Return the [x, y] coordinate for the center point of the cell that contains the specified text.  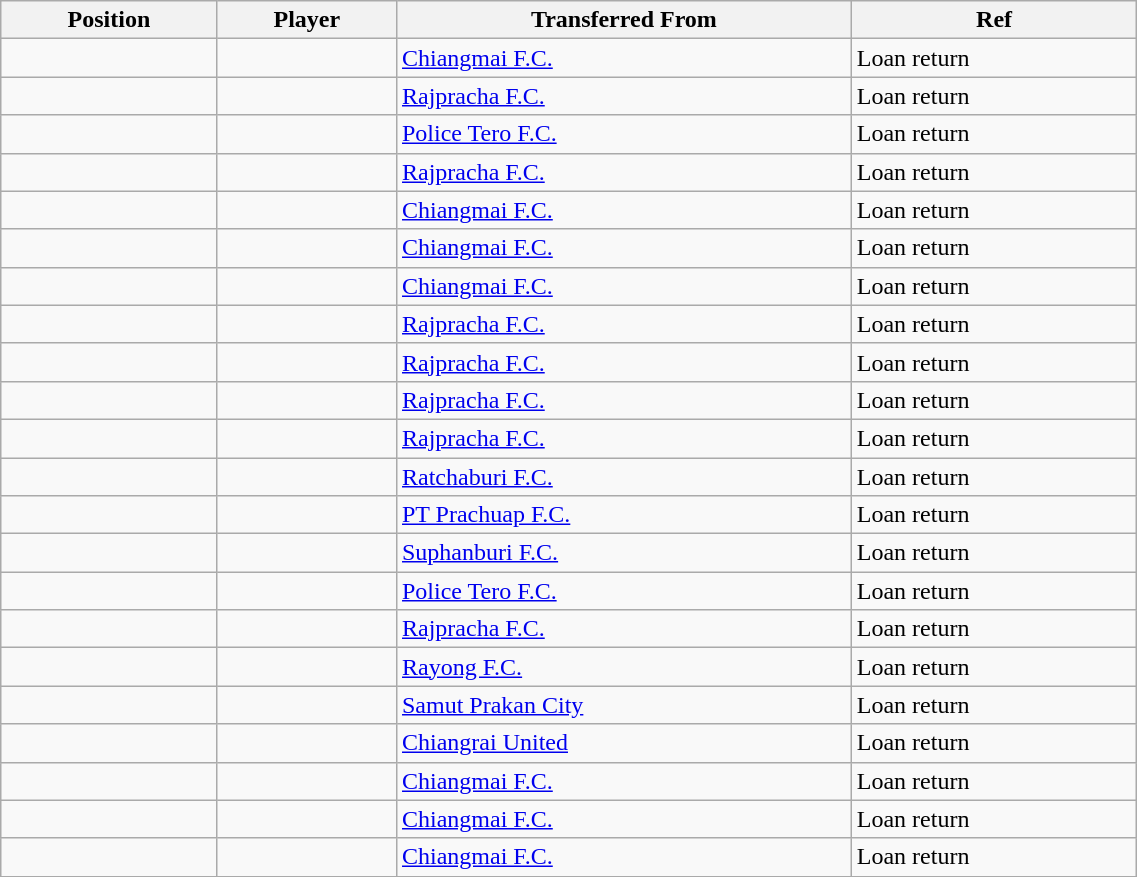
Suphanburi F.C. [624, 553]
Rayong F.C. [624, 667]
Samut Prakan City [624, 705]
Transferred From [624, 20]
Ratchaburi F.C. [624, 477]
Position [109, 20]
Ref [994, 20]
Player [306, 20]
PT Prachuap F.C. [624, 515]
Chiangrai United [624, 743]
